Detect which cell encompasses the target text, then output its (x, y) center coordinate. 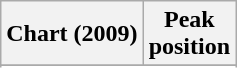
Chart (2009) (72, 34)
Peakposition (189, 34)
